Return (x, y) of the center of cell containing provided text 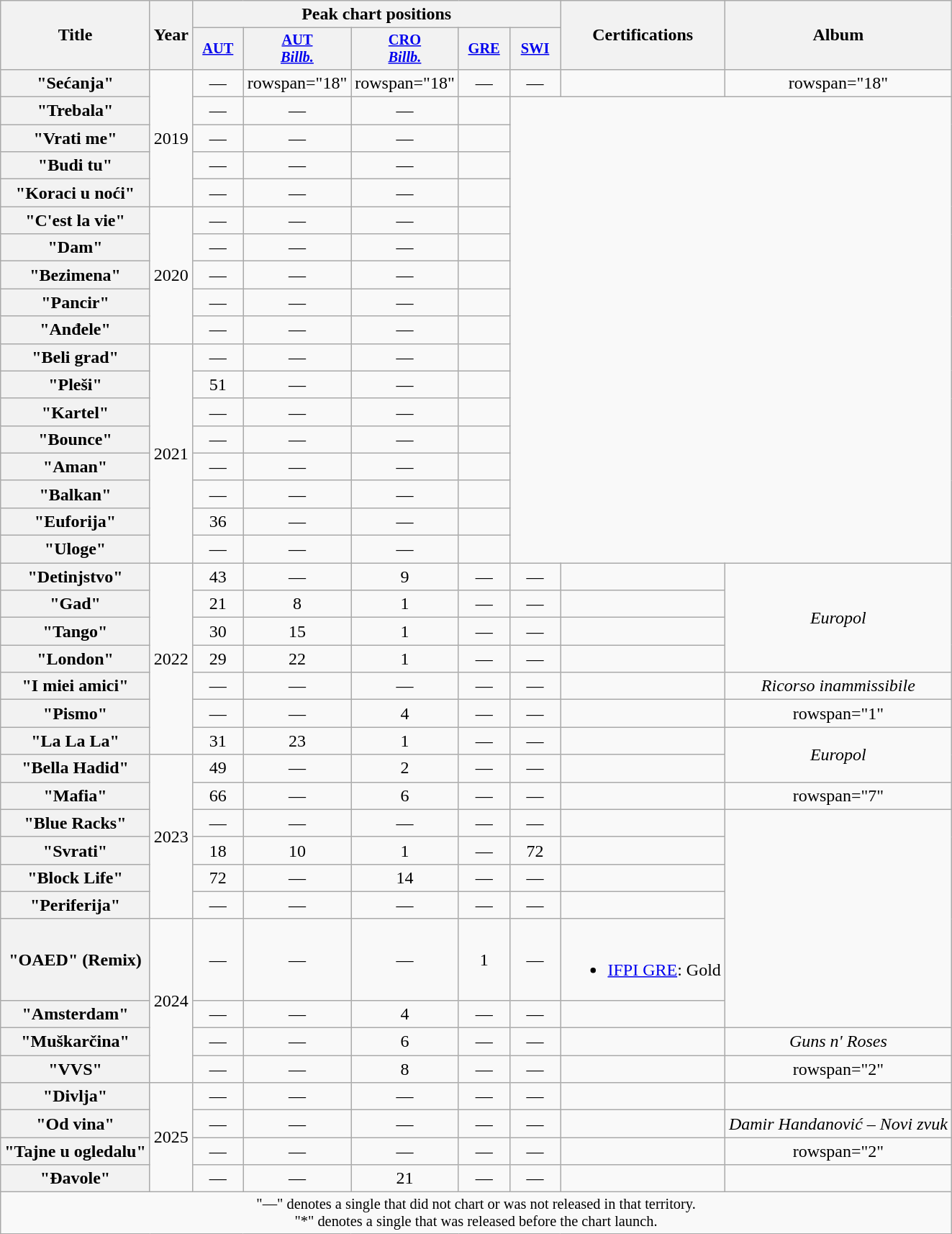
"VVS" (76, 1069)
"Bella Hadid" (76, 768)
rowspan="1" (838, 713)
Damir Handanović – Novi zvuk (838, 1124)
Guns n' Roses (838, 1042)
"Gad" (76, 604)
"London" (76, 659)
"Mafia" (76, 796)
"Kartel" (76, 412)
29 (217, 659)
Peak chart positions (376, 14)
CROBillb. (405, 49)
"Bounce" (76, 439)
30 (217, 631)
"Đavole" (76, 1179)
49 (217, 768)
"La La La" (76, 741)
31 (217, 741)
"Trebala" (76, 111)
"Periferija" (76, 905)
2 (405, 768)
2022 (171, 659)
36 (217, 521)
"Pleši" (76, 384)
AUTBillb. (297, 49)
Year (171, 35)
IFPI GRE: Gold (643, 959)
"I miei amici" (76, 686)
10 (297, 850)
"Tango" (76, 631)
"C'est la vie" (76, 220)
"Sećanja" (76, 83)
Ricorso inammissibile (838, 686)
"Anđele" (76, 330)
2021 (171, 453)
2023 (171, 837)
"Pancir" (76, 302)
2020 (171, 275)
23 (297, 741)
51 (217, 384)
rowspan="7" (838, 796)
AUT (217, 49)
18 (217, 850)
"OAED" (Remix) (76, 959)
"Koraci u noći" (76, 193)
"Uloge" (76, 549)
2025 (171, 1138)
14 (405, 878)
9 (405, 577)
"Budi tu" (76, 166)
"Amsterdam" (76, 1014)
"Aman" (76, 467)
66 (217, 796)
2024 (171, 1001)
"Balkan" (76, 494)
15 (297, 631)
"Muškarčina" (76, 1042)
22 (297, 659)
"Blue Racks" (76, 823)
"Tajne u ogledalu" (76, 1151)
Title (76, 35)
Album (838, 35)
"Block Life" (76, 878)
GRE (484, 49)
Certifications (643, 35)
"—" denotes a single that did not chart or was not released in that territory."*" denotes a single that was released before the chart launch. (476, 1213)
"Divlja" (76, 1096)
"Bezimena" (76, 275)
"Euforija" (76, 521)
2019 (171, 138)
SWI (535, 49)
43 (217, 577)
"Od vina" (76, 1124)
"Detinjstvo" (76, 577)
"Dam" (76, 248)
"Pismo" (76, 713)
"Vrati me" (76, 138)
"Svrati" (76, 850)
"Beli grad" (76, 357)
